Scan for the cell matching the given text and deliver its [x, y] coordinate at center. 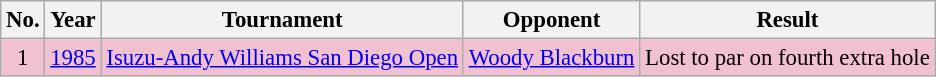
Isuzu-Andy Williams San Diego Open [282, 58]
Lost to par on fourth extra hole [788, 58]
1985 [73, 58]
Opponent [551, 20]
1 [23, 58]
Tournament [282, 20]
No. [23, 20]
Year [73, 20]
Woody Blackburn [551, 58]
Result [788, 20]
